Determine the (x, y) coordinate at the center of the cell enclosing the given text.  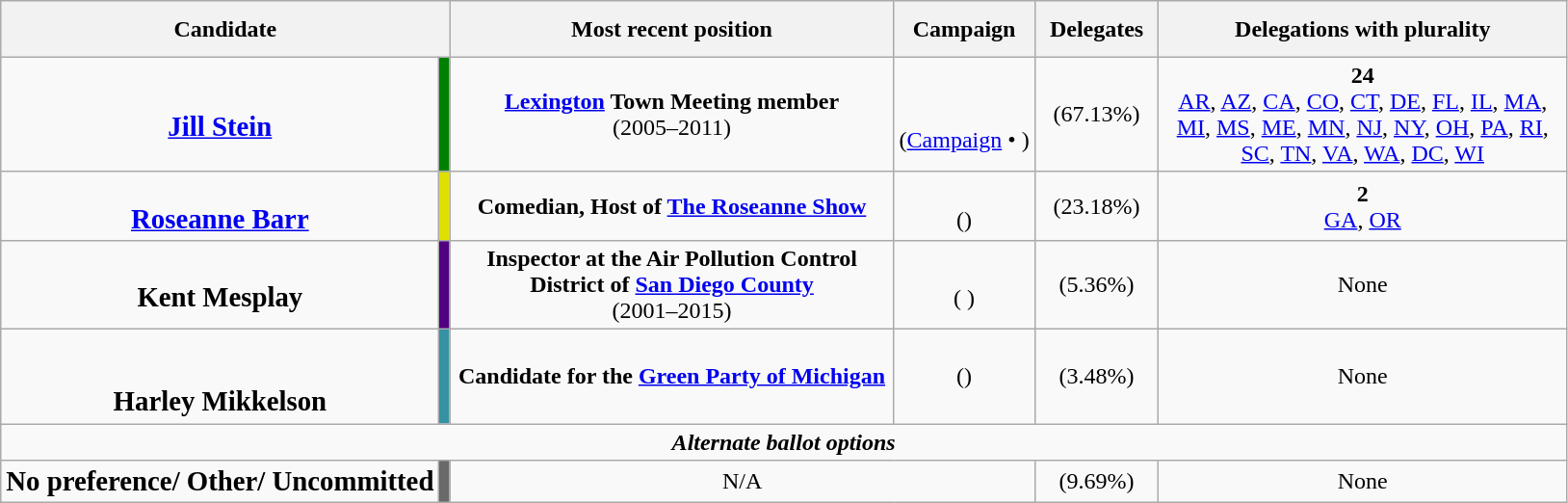
Delegates (1096, 29)
Candidate for the Green Party of Michigan (672, 376)
(23.18%) (1096, 206)
Inspector at the Air Pollution ControlDistrict of San Diego County(2001–2015) (672, 284)
(9.69%) (1096, 482)
Alternate ballot options (784, 442)
Campaign (964, 29)
Jill Stein (220, 114)
(67.13%) (1096, 114)
Most recent position (672, 29)
(5.36%) (1096, 284)
Candidate (225, 29)
( ) (964, 284)
2GA, OR (1363, 206)
Lexington Town Meeting member(2005–2011) (672, 114)
Roseanne Barr (220, 206)
(3.48%) (1096, 376)
(Campaign • ) (964, 114)
N/A (742, 482)
Kent Mesplay (220, 284)
24AR, AZ, CA, CO, CT, DE, FL, IL, MA, MI, MS, ME, MN, NJ, NY, OH, PA, RI, SC, TN, VA, WA, DC, WI (1363, 114)
Harley Mikkelson (220, 376)
No preference/ Other/ Uncommitted (220, 482)
Delegations with plurality (1363, 29)
Comedian, Host of The Roseanne Show (672, 206)
